For the text-containing cell, return its midpoint in (x, y) coordinate format. 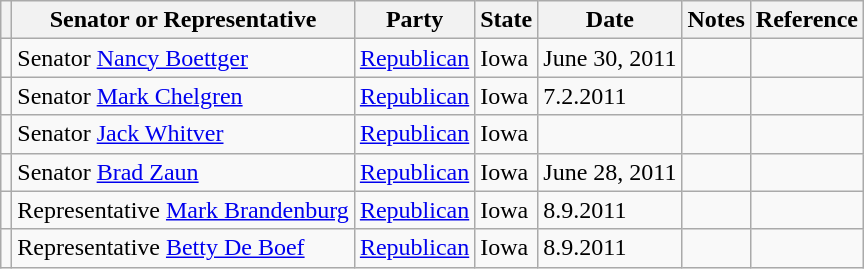
Senator Jack Whitver (184, 134)
Senator Mark Chelgren (184, 96)
Party (414, 20)
Reference (806, 20)
Date (610, 20)
Representative Mark Brandenburg (184, 210)
Senator Nancy Boettger (184, 58)
Notes (716, 20)
State (506, 20)
Senator Brad Zaun (184, 172)
June 30, 2011 (610, 58)
Representative Betty De Boef (184, 248)
7.2.2011 (610, 96)
Senator or Representative (184, 20)
June 28, 2011 (610, 172)
